Capture the cell that displays the provided text and extract its (X, Y) central coordinate. 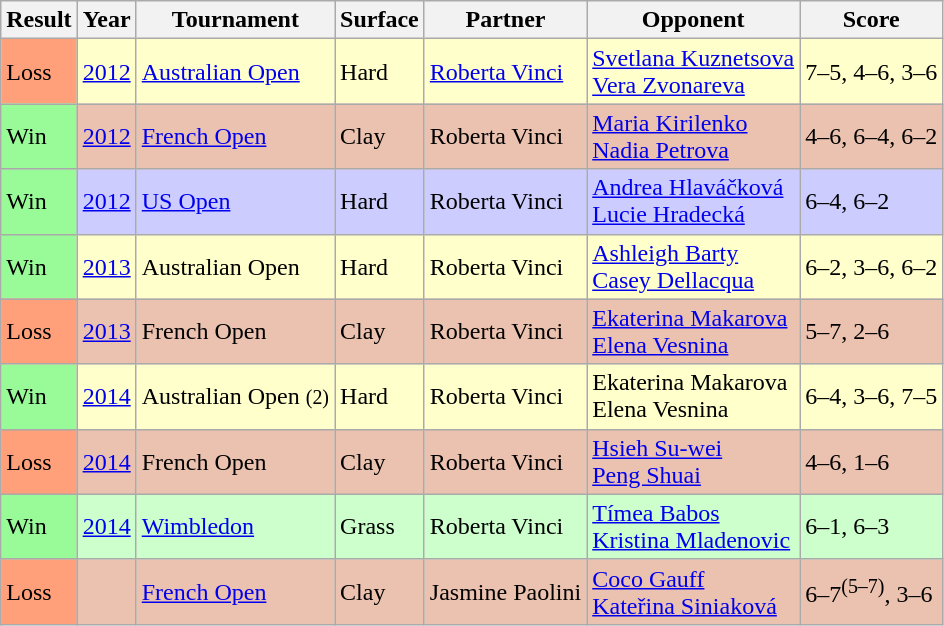
Score (872, 20)
5–7, 2–6 (872, 332)
Tournament (235, 20)
6–7(5–7), 3–6 (872, 592)
6–1, 6–3 (872, 526)
Ashleigh Barty Casey Dellacqua (694, 266)
4–6, 1–6 (872, 462)
6–4, 3–6, 7–5 (872, 396)
Coco Gauff Kateřina Siniaková (694, 592)
Andrea Hlaváčková Lucie Hradecká (694, 202)
US Open (235, 202)
Australian Open (2) (235, 396)
Tímea Babos Kristina Mladenovic (694, 526)
Svetlana Kuznetsova Vera Zvonareva (694, 72)
Grass (380, 526)
Maria Kirilenko Nadia Petrova (694, 136)
7–5, 4–6, 3–6 (872, 72)
Partner (505, 20)
Hsieh Su-wei Peng Shuai (694, 462)
Year (106, 20)
Wimbledon (235, 526)
Surface (380, 20)
6–4, 6–2 (872, 202)
Opponent (694, 20)
4–6, 6–4, 6–2 (872, 136)
Jasmine Paolini (505, 592)
Result (39, 20)
6–2, 3–6, 6–2 (872, 266)
